Search for the cell housing the specified text and yield its (X, Y) center coordinate. 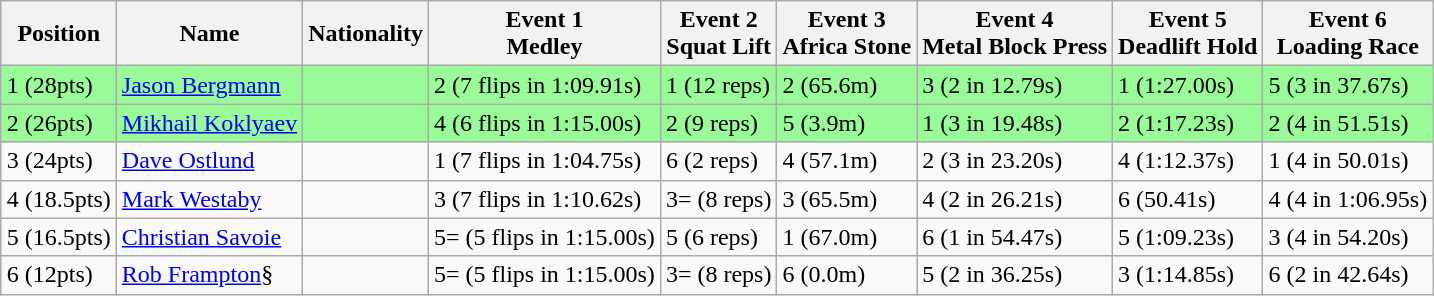
5 (6 reps) (718, 237)
6 (2 reps) (718, 161)
2 (9 reps) (718, 123)
1 (3 in 19.48s) (1015, 123)
5 (1:09.23s) (1188, 237)
2 (65.6m) (847, 85)
2 (26pts) (58, 123)
5 (3 in 37.67s) (1348, 85)
1 (28pts) (58, 85)
3 (1:14.85s) (1188, 275)
4 (57.1m) (847, 161)
Dave Ostlund (209, 161)
Event 2Squat Lift (718, 34)
Event 4Metal Block Press (1015, 34)
1 (1:27.00s) (1188, 85)
1 (4 in 50.01s) (1348, 161)
3 (4 in 54.20s) (1348, 237)
1 (7 flips in 1:04.75s) (544, 161)
3 (65.5m) (847, 199)
Event 5Deadlift Hold (1188, 34)
Position (58, 34)
3 (24pts) (58, 161)
6 (2 in 42.64s) (1348, 275)
4 (2 in 26.21s) (1015, 199)
1 (67.0m) (847, 237)
2 (7 flips in 1:09.91s) (544, 85)
5 (3.9m) (847, 123)
6 (1 in 54.47s) (1015, 237)
2 (1:17.23s) (1188, 123)
Rob Frampton§ (209, 275)
6 (0.0m) (847, 275)
5 (16.5pts) (58, 237)
3 (2 in 12.79s) (1015, 85)
1 (12 reps) (718, 85)
Event 6Loading Race (1348, 34)
4 (4 in 1:06.95s) (1348, 199)
Mikhail Koklyaev (209, 123)
4 (18.5pts) (58, 199)
Event 3Africa Stone (847, 34)
Christian Savoie (209, 237)
3 (7 flips in 1:10.62s) (544, 199)
4 (6 flips in 1:15.00s) (544, 123)
4 (1:12.37s) (1188, 161)
Event 1Medley (544, 34)
6 (12pts) (58, 275)
2 (3 in 23.20s) (1015, 161)
Nationality (366, 34)
Jason Bergmann (209, 85)
Mark Westaby (209, 199)
6 (50.41s) (1188, 199)
Name (209, 34)
5 (2 in 36.25s) (1015, 275)
2 (4 in 51.51s) (1348, 123)
